Capture the cell that displays the provided text and extract its [x, y] central coordinate. 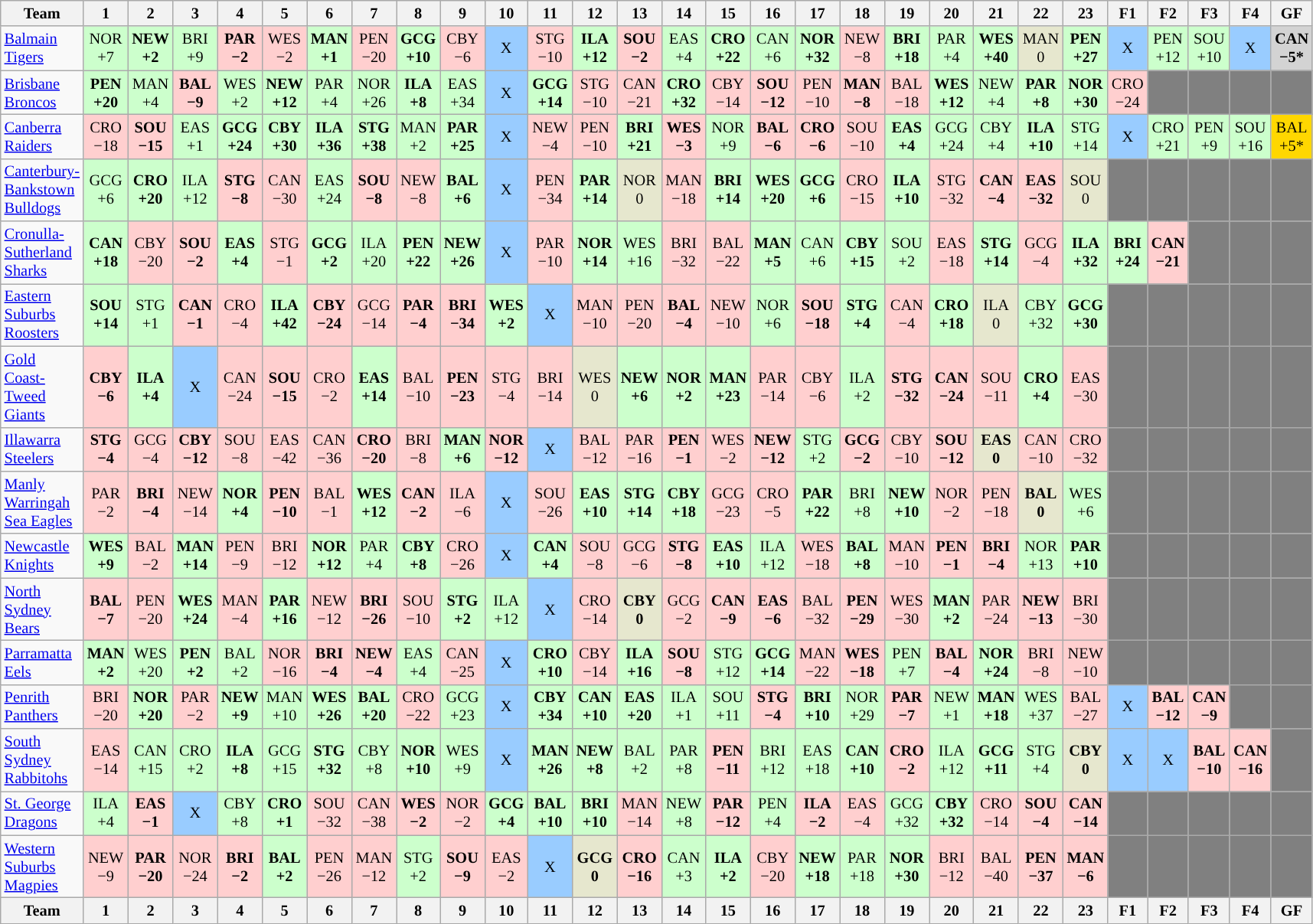
CAN−30 [284, 190]
CRO−5 [772, 502]
NEW+4 [996, 93]
NOR−24 [195, 867]
ILA0 [996, 315]
CAN−36 [329, 449]
NEW+12 [284, 93]
PAR+22 [817, 502]
CAN+4 [550, 556]
EAS+24 [329, 190]
PAR+18 [862, 867]
NOR+26 [374, 93]
NOR+13 [1040, 556]
PEN+12 [1168, 48]
PEN−18 [996, 502]
CRO−20 [374, 449]
NEW−13 [1040, 609]
BAL−27 [1086, 707]
CRO+10 [550, 662]
CAN−2 [418, 502]
MAN+23 [728, 387]
BAL−7 [106, 609]
PAR−10 [550, 253]
BRI−32 [683, 253]
CAN−5* [1292, 48]
CBY−10 [906, 449]
NEW+6 [639, 387]
NOR+6 [772, 315]
BRI+14 [728, 190]
PEN−26 [329, 867]
NEW+18 [817, 867]
CRO+21 [1168, 136]
GCG+32 [906, 813]
GCG+10 [418, 48]
CRO−15 [862, 190]
BAL+5* [1292, 136]
NEW+26 [462, 253]
PAR−12 [728, 813]
MAN0 [1040, 48]
BAL−2 [150, 556]
Brisbane Broncos [42, 93]
PAR−20 [150, 867]
CAN−38 [374, 813]
PEN+4 [772, 813]
SOU+14 [106, 315]
MAN−8 [862, 93]
MAN+4 [150, 93]
CRO−32 [1086, 449]
WES0 [595, 387]
PEN−9 [240, 556]
South Sydney Rabbitohs [42, 760]
MAN−12 [374, 867]
BRI−20 [106, 707]
EAS0 [996, 449]
NOR0 [639, 190]
EAS+18 [817, 760]
Canterbury-Bankstown Bulldogs [42, 190]
CRO−22 [418, 707]
SOU−32 [329, 813]
NOR+2 [683, 387]
BRI+12 [772, 760]
BAL0 [1040, 502]
GCG−23 [728, 502]
WES−30 [906, 609]
NEW−9 [106, 867]
BRI+21 [639, 136]
EAS−2 [506, 867]
EAS−30 [1086, 387]
NOR−16 [284, 662]
WES+16 [639, 253]
ILA+32 [1086, 253]
NOR+32 [817, 48]
ILA+16 [639, 662]
BRI−2 [240, 867]
WES+6 [1086, 502]
BAL−32 [817, 609]
PAR−7 [906, 707]
CRO+2 [195, 760]
SOU−11 [996, 387]
NEW+1 [952, 707]
MAN+10 [284, 707]
CAN−10 [1040, 449]
NOR+14 [595, 253]
WES−3 [683, 136]
Manly Warringah Sea Eagles [42, 502]
CRO−16 [639, 867]
BRI−34 [462, 315]
PEN−34 [550, 190]
NOR+4 [240, 502]
MAN−4 [240, 609]
ILA+1 [683, 707]
Illawarra Steelers [42, 449]
CAN−1 [195, 315]
Newcastle Knights [42, 556]
EAS−18 [952, 253]
EAS+34 [462, 93]
MAN+18 [996, 707]
PEN−29 [862, 609]
BAL−9 [195, 93]
NOR−12 [506, 449]
BAL−40 [996, 867]
PEN+20 [106, 93]
BAL+10 [550, 813]
ILA+42 [284, 315]
GCG−14 [374, 315]
BRI−26 [374, 609]
Western Suburbs Magpies [42, 867]
NOR+9 [728, 136]
GCG−6 [639, 556]
CRO+22 [728, 48]
PEN−37 [1040, 867]
BAL−22 [728, 253]
PEN+7 [906, 662]
NEW+2 [150, 48]
NEW−14 [195, 502]
GCG+15 [284, 760]
St. George Dragons [42, 813]
SOU−4 [1040, 813]
BRI+24 [1128, 253]
NOR+29 [862, 707]
PAR+25 [462, 136]
EAS−1 [150, 813]
STG+1 [150, 315]
NOR+24 [996, 662]
CBY−24 [329, 315]
MAN+1 [329, 48]
CRO−26 [462, 556]
CRO−4 [240, 315]
WES+24 [195, 609]
CRO−6 [817, 136]
Eastern Suburbs Roosters [42, 315]
WES+40 [996, 48]
GCG0 [595, 867]
CRO+20 [150, 190]
WES+37 [1040, 707]
CRO−18 [106, 136]
CAN+3 [683, 867]
SOU−9 [462, 867]
BAL+6 [462, 190]
ILA−6 [462, 502]
BRI−30 [1086, 609]
EAS+14 [374, 387]
NEW+10 [906, 502]
GCG+23 [462, 707]
MAN+26 [550, 760]
SOU+11 [728, 707]
EAS−6 [772, 609]
PAR+10 [1086, 556]
EAS+1 [195, 136]
CAN−16 [1250, 760]
BAL−6 [772, 136]
BRI+9 [195, 48]
BRI+18 [906, 48]
CRO+1 [284, 813]
CRO+18 [952, 315]
MAN+14 [195, 556]
SOU+2 [906, 253]
SOU−26 [550, 502]
PAR−4 [418, 315]
PEN−11 [728, 760]
MAN+5 [772, 253]
CBY+30 [284, 136]
SOU0 [1086, 190]
NOR+12 [329, 556]
CBY+4 [996, 136]
PAR−14 [772, 387]
BRI−14 [550, 387]
PEN+22 [418, 253]
WES+26 [329, 707]
Penrith Panthers [42, 707]
CBY−12 [195, 449]
SOU+10 [1209, 48]
MAN+6 [462, 449]
BAL−18 [906, 93]
PAR+14 [595, 190]
GCG+30 [1086, 315]
NOR+7 [106, 48]
GCG+2 [329, 253]
Gold Coast-Tweed Giants [42, 387]
BAL+20 [374, 707]
North Sydney Bears [42, 609]
GCG+11 [996, 760]
EAS−42 [284, 449]
CBY+15 [862, 253]
PEN+2 [195, 662]
MAN−18 [683, 190]
ILA+20 [374, 253]
EAS−32 [1040, 190]
BAL+8 [862, 556]
CRO+4 [1040, 387]
MAN−22 [817, 662]
PEN−23 [462, 387]
CBY+18 [683, 502]
EAS+20 [639, 707]
CAN−14 [1086, 813]
STG+38 [374, 136]
CBY+34 [550, 707]
NEW+9 [240, 707]
Parramatta Eels [42, 662]
CAN−25 [462, 662]
STG+12 [728, 662]
PEN+27 [1086, 48]
CAN+15 [150, 760]
SOU−18 [817, 315]
PAR−16 [639, 449]
SOU+16 [1250, 136]
NOR+10 [418, 760]
STG+32 [329, 760]
Canberra Raiders [42, 136]
Cronulla-Sutherland Sharks [42, 253]
EAS−4 [862, 813]
CRO−24 [1128, 93]
PAR−24 [996, 609]
CAN+18 [106, 253]
PEN+9 [1209, 136]
GCG+4 [506, 813]
BRI+8 [862, 502]
PAR+16 [284, 609]
ILA+36 [329, 136]
ILA−2 [817, 813]
Balmain Tigers [42, 48]
NOR+20 [150, 707]
EAS−14 [106, 760]
MAN−14 [639, 813]
CRO+32 [683, 93]
STG−1 [284, 253]
MAN−6 [1086, 867]
BAL−1 [329, 502]
